For the text-containing cell, return its midpoint in [x, y] coordinate format. 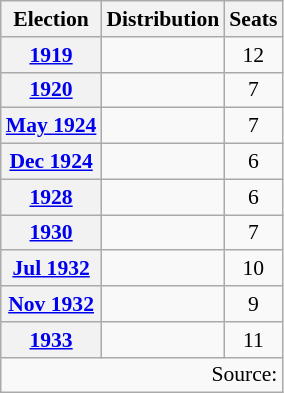
9 [253, 304]
Source: [142, 375]
1919 [52, 55]
10 [253, 269]
Election [52, 19]
May 1924 [52, 126]
1933 [52, 340]
1930 [52, 233]
Dec 1924 [52, 162]
Jul 1932 [52, 269]
Seats [253, 19]
11 [253, 340]
1920 [52, 90]
Distribution [162, 19]
12 [253, 55]
1928 [52, 197]
Nov 1932 [52, 304]
